Provide the (x, y) coordinate of the cell's center where the given text is located.  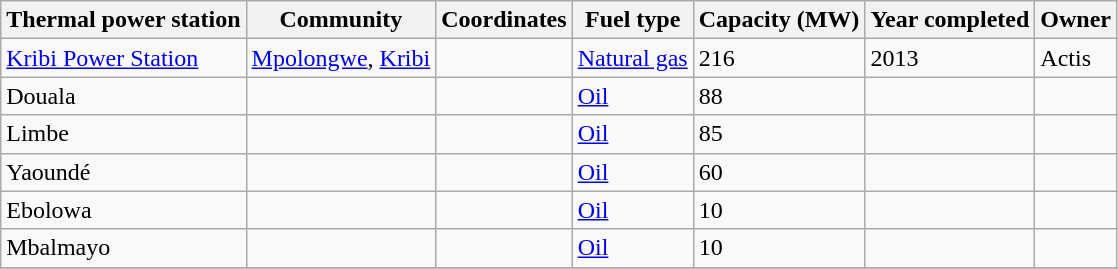
Coordinates (504, 20)
Capacity (MW) (779, 20)
Mbalmayo (124, 248)
Limbe (124, 134)
Actis (1076, 58)
Year completed (950, 20)
Thermal power station (124, 20)
Natural gas (632, 58)
216 (779, 58)
Yaoundé (124, 172)
Douala (124, 96)
85 (779, 134)
Fuel type (632, 20)
60 (779, 172)
Mpolongwe, Kribi (341, 58)
Ebolowa (124, 210)
Owner (1076, 20)
Kribi Power Station (124, 58)
Community (341, 20)
2013 (950, 58)
88 (779, 96)
